From the cell containing the given text, extract its center point as (x, y) coordinate. 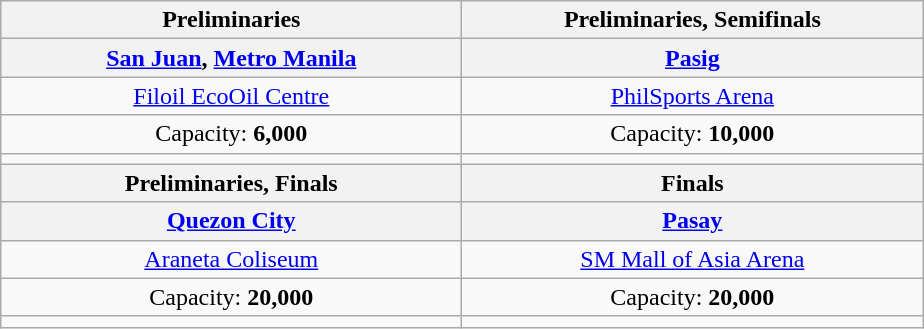
Quezon City (232, 221)
Capacity: 6,000 (232, 134)
Araneta Coliseum (232, 259)
Pasig (692, 58)
Pasay (692, 221)
Capacity: 10,000 (692, 134)
Preliminaries, Semifinals (692, 20)
SM Mall of Asia Arena (692, 259)
Finals (692, 183)
San Juan, Metro Manila (232, 58)
Preliminaries (232, 20)
Preliminaries, Finals (232, 183)
PhilSports Arena (692, 96)
Filoil EcoOil Centre (232, 96)
